Return the (X, Y) coordinate for the center point of the cell that contains the specified text.  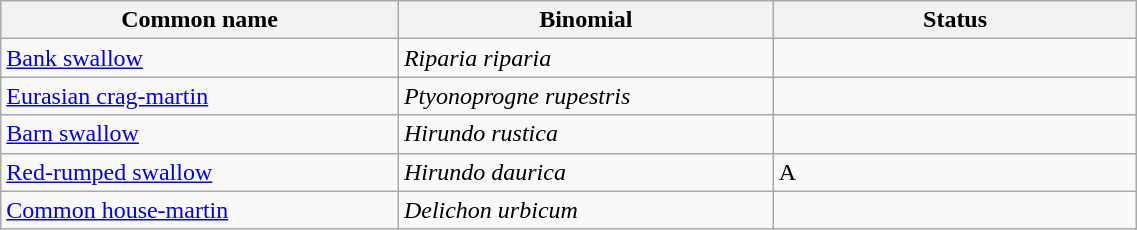
Eurasian crag-martin (200, 96)
Common house-martin (200, 210)
Binomial (586, 20)
Common name (200, 20)
A (955, 172)
Riparia riparia (586, 58)
Status (955, 20)
Hirundo rustica (586, 134)
Barn swallow (200, 134)
Hirundo daurica (586, 172)
Red-rumped swallow (200, 172)
Ptyonoprogne rupestris (586, 96)
Bank swallow (200, 58)
Delichon urbicum (586, 210)
